Detect which cell encompasses the target text, then output its [x, y] center coordinate. 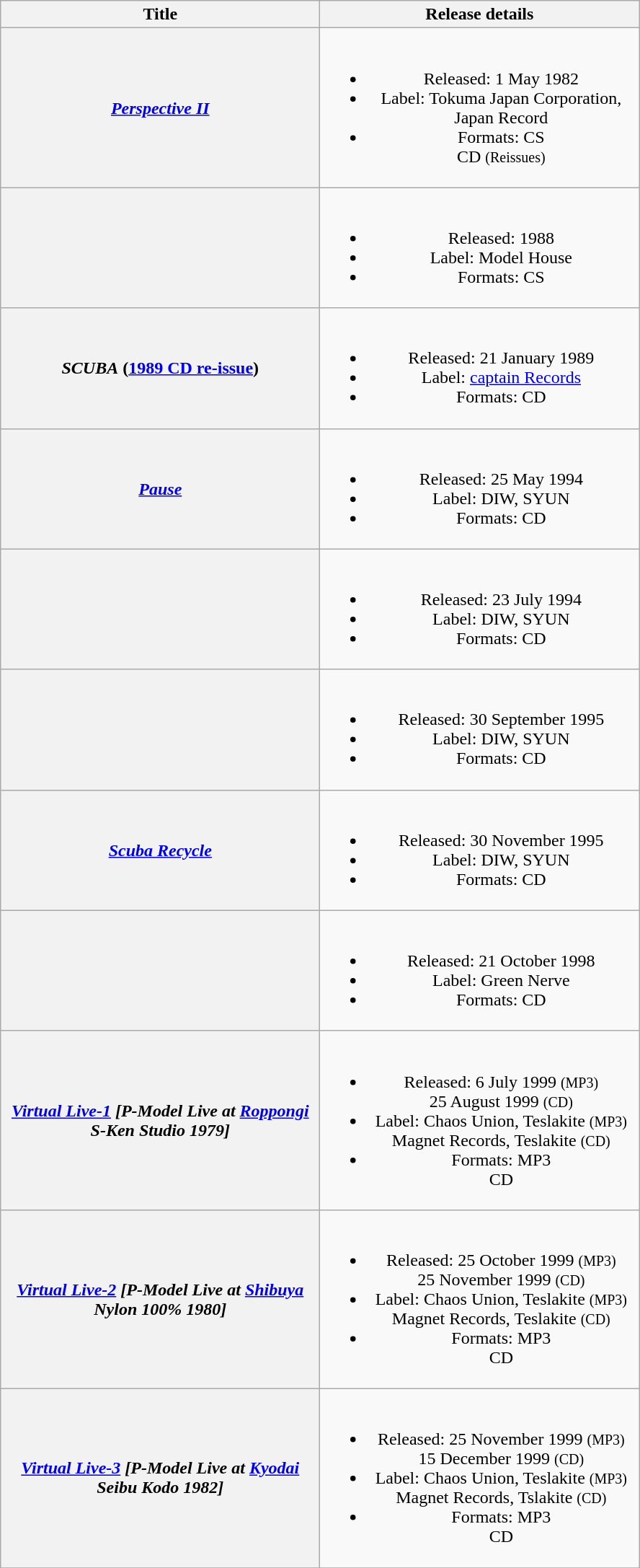
Released: 25 October 1999 (MP3)25 November 1999 (CD)Label: Chaos Union, Teslakite (MP3)Magnet Records, Teslakite (CD)Formats: MP3CD [480, 1299]
Released: 25 November 1999 (MP3)15 December 1999 (CD)Label: Chaos Union, Teslakite (MP3)Magnet Records, Tslakite (CD)Formats: MP3CD [480, 1478]
Released: 1 May 1982Label: Tokuma Japan Corporation, Japan RecordFormats: CSCD (Reissues) [480, 108]
Released: 25 May 1994Label: DIW, SYUNFormats: CD [480, 489]
Virtual Live-3 [P-Model Live at Kyodai Seibu Kodo 1982] [160, 1478]
Release details [480, 14]
Released: 23 July 1994Label: DIW, SYUNFormats: CD [480, 609]
Released: 30 November 1995Label: DIW, SYUNFormats: CD [480, 850]
Released: 21 October 1998Label: Green NerveFormats: CD [480, 971]
Released: 21 January 1989Label: captain RecordsFormats: CD [480, 368]
Virtual Live-2 [P-Model Live at Shibuya Nylon 100% 1980] [160, 1299]
Released: 6 July 1999 (MP3)25 August 1999 (CD)Label: Chaos Union, Teslakite (MP3)Magnet Records, Teslakite (CD)Formats: MP3CD [480, 1120]
Virtual Live-1 [P-Model Live at Roppongi S-Ken Studio 1979] [160, 1120]
SCUBA (1989 CD re-issue) [160, 368]
Perspective II [160, 108]
Released: 1988Label: Model HouseFormats: CS [480, 248]
Released: 30 September 1995Label: DIW, SYUNFormats: CD [480, 730]
Title [160, 14]
Pause [160, 489]
Scuba Recycle [160, 850]
